From the cell containing the given text, extract its center point as [X, Y] coordinate. 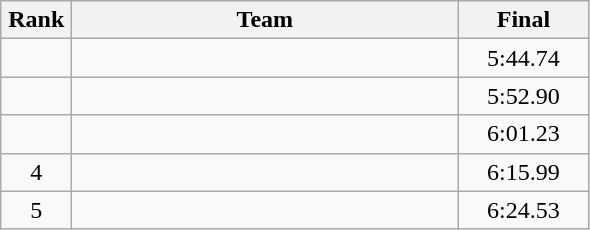
5:44.74 [524, 58]
Rank [36, 20]
Team [265, 20]
5 [36, 210]
6:15.99 [524, 172]
5:52.90 [524, 96]
6:24.53 [524, 210]
6:01.23 [524, 134]
4 [36, 172]
Final [524, 20]
